Scan for the cell matching the given text and deliver its [x, y] coordinate at center. 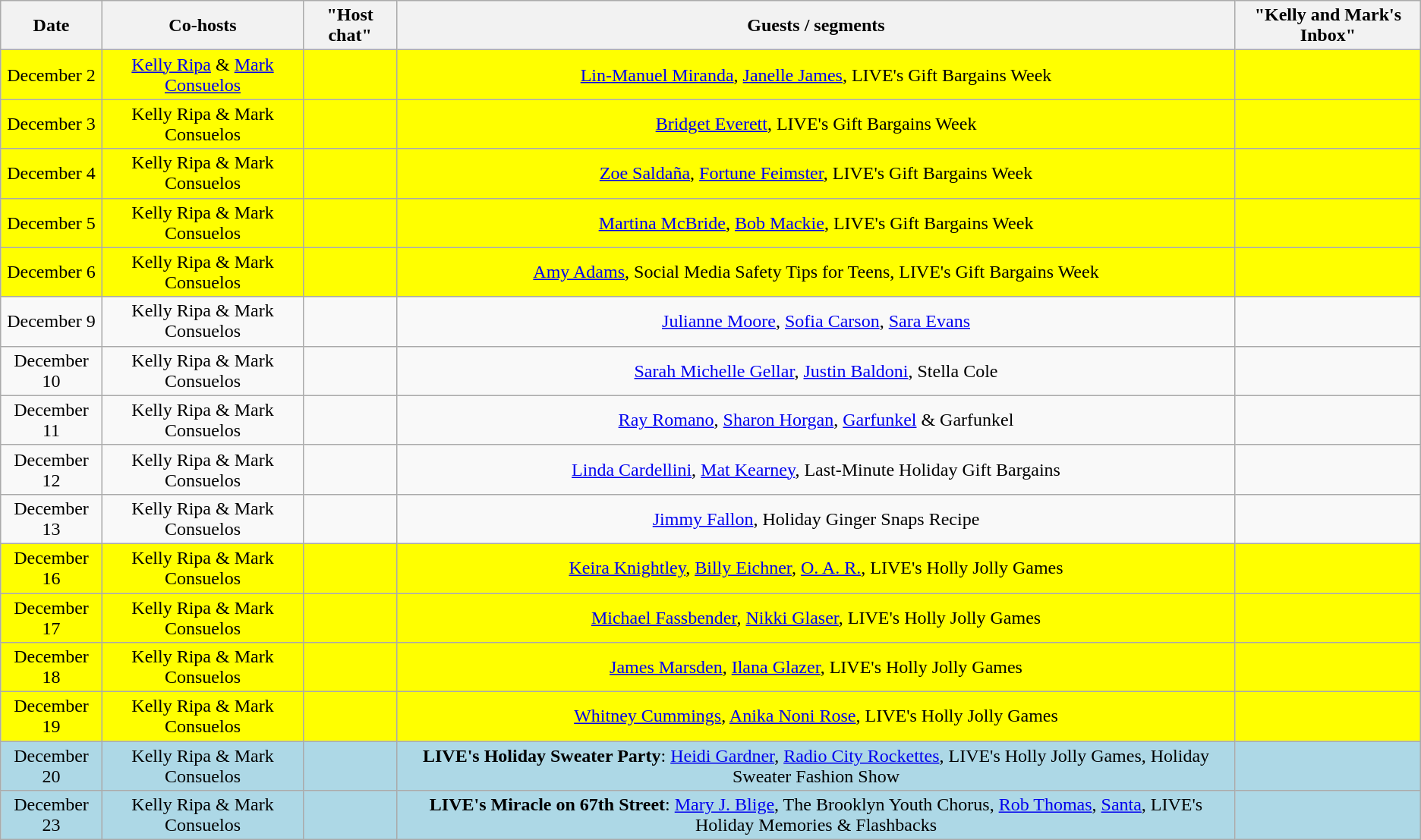
December 4 [52, 173]
Linda Cardellini, Mat Kearney, Last-Minute Holiday Gift Bargains [817, 469]
Keira Knightley, Billy Eichner, O. A. R., LIVE's Holly Jolly Games [817, 568]
Amy Adams, Social Media Safety Tips for Teens, LIVE's Gift Bargains Week [817, 272]
Julianne Moore, Sofia Carson, Sara Evans [817, 322]
"Host chat" [351, 26]
"Kelly and Mark's Inbox" [1328, 26]
James Marsden, Ilana Glazer, LIVE's Holly Jolly Games [817, 668]
Whitney Cummings, Anika Noni Rose, LIVE's Holly Jolly Games [817, 716]
Martina McBride, Bob Mackie, LIVE's Gift Bargains Week [817, 223]
LIVE's Miracle on 67th Street: Mary J. Blige, The Brooklyn Youth Chorus, Rob Thomas, Santa, LIVE's Holiday Memories & Flashbacks [817, 815]
December 11 [52, 420]
Jimmy Fallon, Holiday Ginger Snaps Recipe [817, 519]
December 18 [52, 668]
Zoe Saldaña, Fortune Feimster, LIVE's Gift Bargains Week [817, 173]
Bridget Everett, LIVE's Gift Bargains Week [817, 124]
December 19 [52, 716]
December 10 [52, 370]
December 20 [52, 766]
Michael Fassbender, Nikki Glaser, LIVE's Holly Jolly Games [817, 618]
December 17 [52, 618]
December 13 [52, 519]
Lin-Manuel Miranda, Janelle James, LIVE's Gift Bargains Week [817, 74]
December 2 [52, 74]
December 12 [52, 469]
December 23 [52, 815]
December 3 [52, 124]
December 16 [52, 568]
LIVE's Holiday Sweater Party: Heidi Gardner, Radio City Rockettes, LIVE's Holly Jolly Games, Holiday Sweater Fashion Show [817, 766]
Date [52, 26]
Guests / segments [817, 26]
December 5 [52, 223]
Co-hosts [202, 26]
December 6 [52, 272]
Sarah Michelle Gellar, Justin Baldoni, Stella Cole [817, 370]
Ray Romano, Sharon Horgan, Garfunkel & Garfunkel [817, 420]
December 9 [52, 322]
